Scan for the cell matching the given text and deliver its [X, Y] coordinate at center. 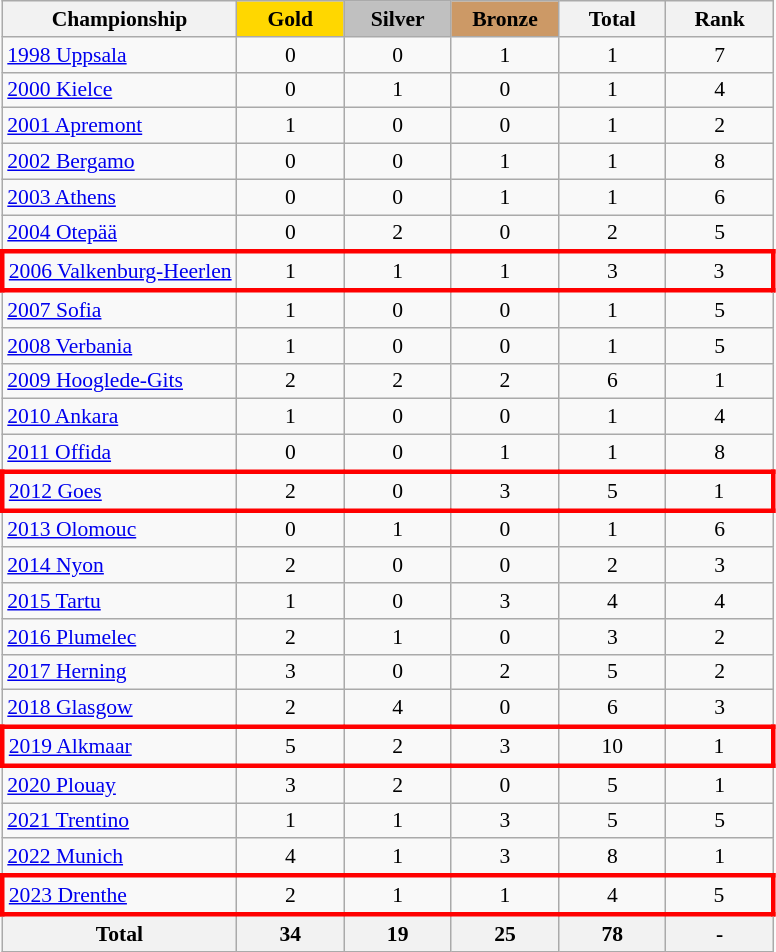
2019 Alkmaar [119, 746]
19 [398, 932]
2015 Tartu [119, 601]
2006 Valkenburg-Heerlen [119, 272]
2007 Sofia [119, 310]
2011 Offida [119, 454]
2001 Apremont [119, 126]
2004 Otepää [119, 234]
2013 Olomouc [119, 528]
Championship [119, 19]
2014 Nyon [119, 566]
2009 Hooglede-Gits [119, 381]
Bronze [504, 19]
2002 Bergamo [119, 162]
Gold [290, 19]
2003 Athens [119, 197]
Silver [398, 19]
Rank [720, 19]
2010 Ankara [119, 417]
2000 Kielce [119, 90]
34 [290, 932]
2021 Trentino [119, 821]
2008 Verbania [119, 346]
2018 Glasgow [119, 708]
2020 Plouay [119, 784]
2023 Drenthe [119, 896]
2022 Munich [119, 858]
10 [612, 746]
- [720, 932]
2016 Plumelec [119, 637]
78 [612, 932]
2017 Herning [119, 672]
7 [720, 55]
2012 Goes [119, 492]
1998 Uppsala [119, 55]
25 [504, 932]
